From the cell containing the given text, extract its center point as [X, Y] coordinate. 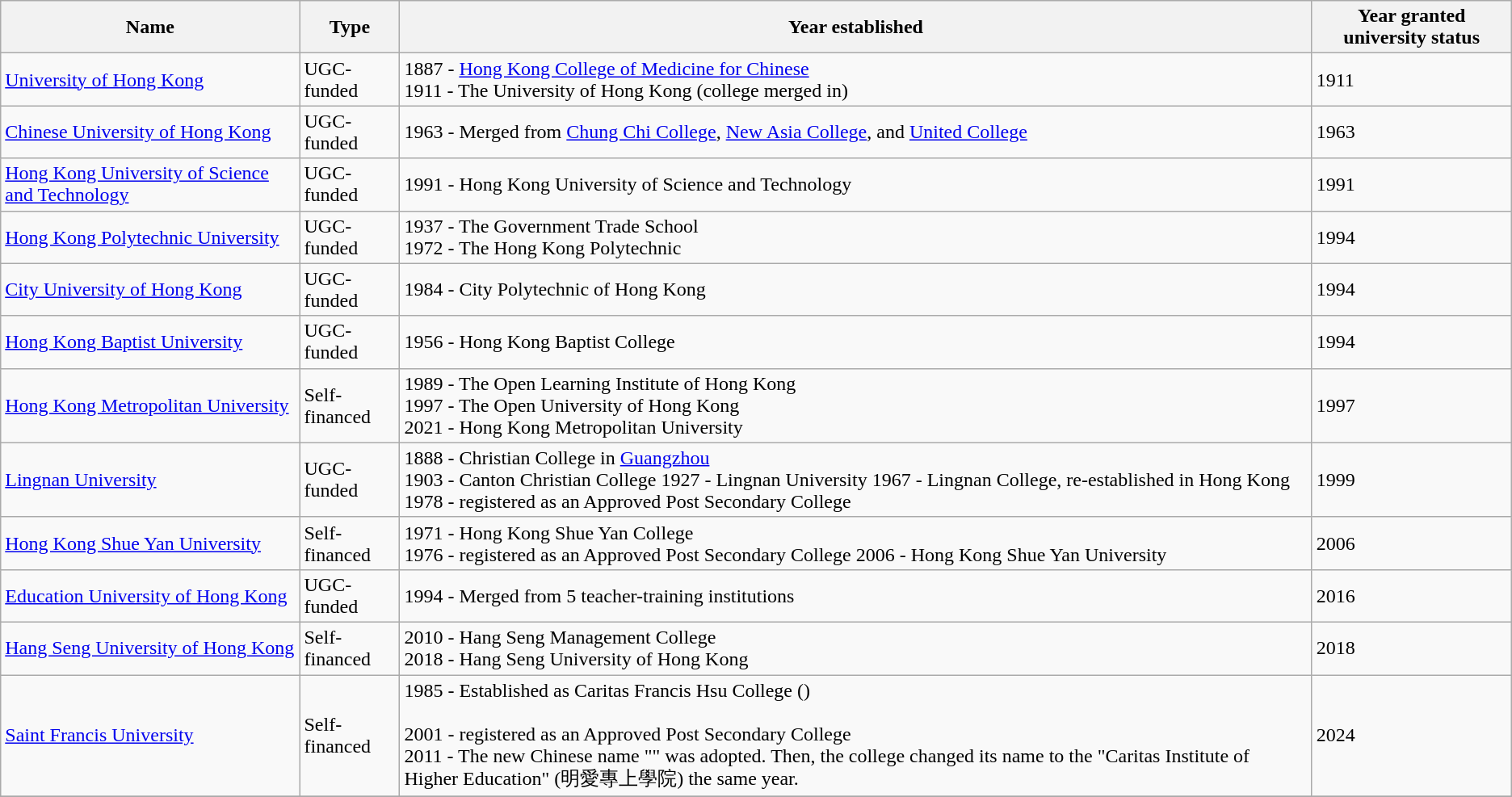
2010 - Hang Seng Management College2018 - Hang Seng University of Hong Kong [856, 648]
1911 [1412, 79]
Chinese University of Hong Kong [150, 132]
University of Hong Kong [150, 79]
2006 [1412, 543]
1963 - Merged from Chung Chi College, New Asia College, and United College [856, 132]
City University of Hong Kong [150, 289]
Lingnan University [150, 480]
Year established [856, 27]
Hong Kong Polytechnic University [150, 237]
Year granted university status [1412, 27]
Hong Kong University of Science and Technology [150, 184]
1963 [1412, 132]
1887 - Hong Kong College of Medicine for Chinese1911 - The University of Hong Kong (college merged in) [856, 79]
1989 - The Open Learning Institute of Hong Kong1997 - The Open University of Hong Kong2021 - Hong Kong Metropolitan University [856, 405]
Hong Kong Metropolitan University [150, 405]
2018 [1412, 648]
1956 - Hong Kong Baptist College [856, 342]
1937 - The Government Trade School1972 - The Hong Kong Polytechnic [856, 237]
Type [350, 27]
Hong Kong Baptist University [150, 342]
1971 - Hong Kong Shue Yan College1976 - registered as an Approved Post Secondary College 2006 - Hong Kong Shue Yan University [856, 543]
1997 [1412, 405]
Hang Seng University of Hong Kong [150, 648]
Name [150, 27]
1999 [1412, 480]
2024 [1412, 736]
1991 [1412, 184]
1984 - City Polytechnic of Hong Kong [856, 289]
1991 - Hong Kong University of Science and Technology [856, 184]
Saint Francis University [150, 736]
2016 [1412, 596]
1994 - Merged from 5 teacher-training institutions [856, 596]
Education University of Hong Kong [150, 596]
Hong Kong Shue Yan University [150, 543]
